From the cell containing the given text, extract its center point as [x, y] coordinate. 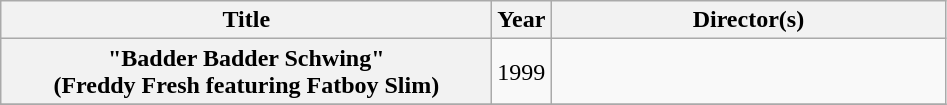
Director(s) [748, 20]
1999 [522, 72]
Title [246, 20]
Year [522, 20]
"Badder Badder Schwing"(Freddy Fresh featuring Fatboy Slim) [246, 72]
